Detect which cell encompasses the target text, then output its [x, y] center coordinate. 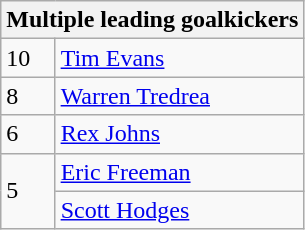
8 [28, 96]
5 [28, 191]
6 [28, 134]
Eric Freeman [180, 172]
Scott Hodges [180, 210]
10 [28, 58]
Rex Johns [180, 134]
Warren Tredrea [180, 96]
Multiple leading goalkickers [152, 20]
Tim Evans [180, 58]
